Capture the cell that displays the provided text and extract its [x, y] central coordinate. 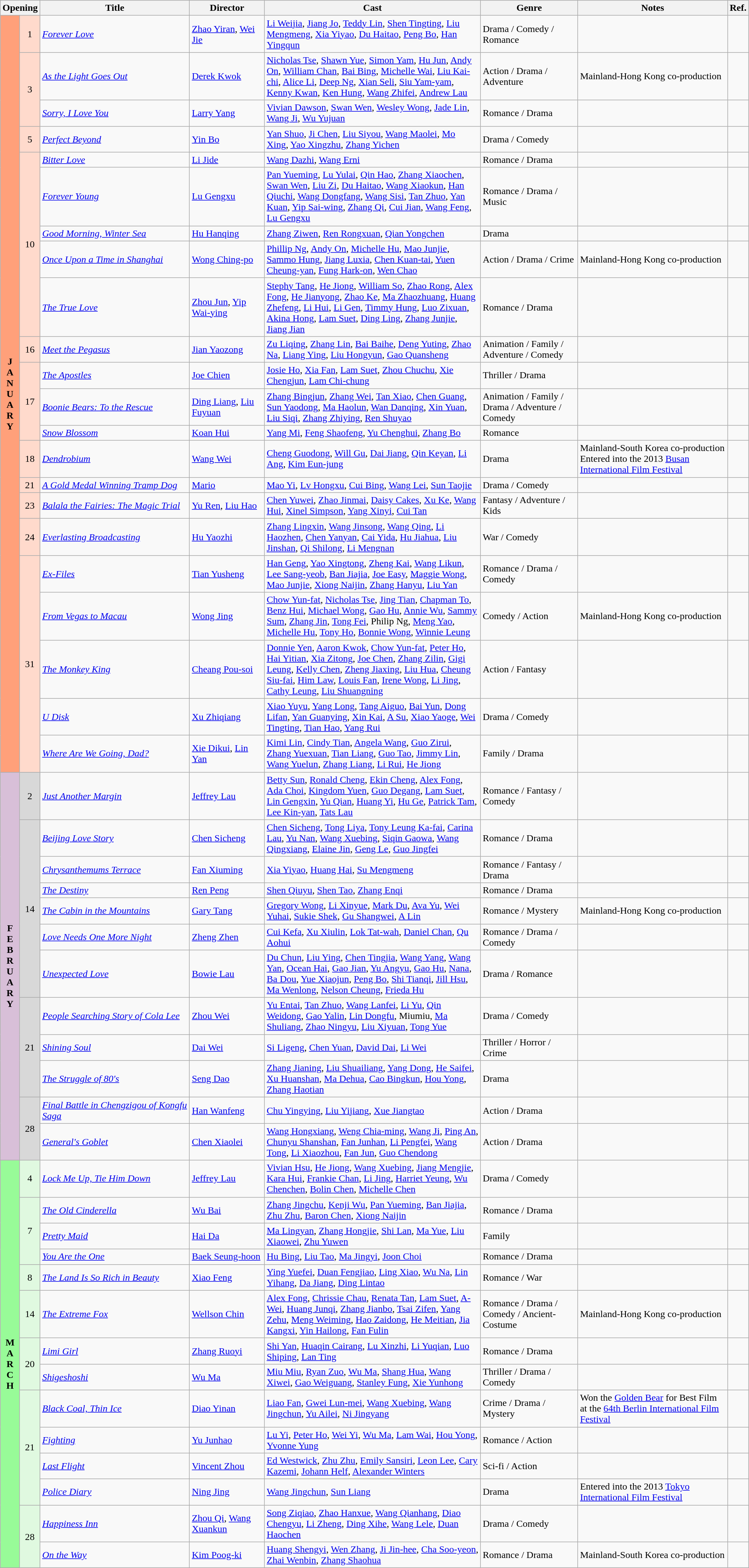
20 [30, 1364]
From Vegas to Macau [115, 616]
18 [30, 459]
Wang Wei [227, 459]
Beijing Love Story [115, 838]
Zhou Jun, Yip Wai-ying [227, 307]
Wu Bai [227, 1210]
Romance / Drama / Comedy / Ancient-Costume [529, 1314]
Mainland-South Korea co-production Entered into the 2013 Busan International Film Festival [653, 459]
Director [227, 8]
Ning Jing [227, 1492]
Chu Yingying, Liu Yijiang, Xue Jiangtao [372, 1110]
Zhang Bingjun, Zhang Wei, Tan Xiao, Chen Guang, Sun Yaodong, Ma Haolun, Wan Danqing, Xin Yuan, Liu Siqi, Zhang Zhiying, Ren Shuyao [372, 407]
2 [30, 796]
Mario [227, 485]
Final Battle in Chengzigou of Kongfu Saga [115, 1110]
Lu Gengxu [227, 197]
Zhang Jingchu, Kenji Wu, Pan Yueming, Ban Jiajia, Zhu Zhu, Baron Chen, Xiong Naijin [372, 1210]
Fan Xiuming [227, 869]
Limi Girl [115, 1351]
31 [30, 664]
Lu Yi, Peter Ho, Wei Yi, Wu Ma, Lam Wai, Hou Yong, Yvonne Yung [372, 1440]
General's Goblet [115, 1142]
Phillip Ng, Andy On, Michelle Hu, Mao Junjie, Sammo Hung, Jiang Luxia, Chen Kuan-tai, Yuen Cheung-yan, Fung Hark-on, Wen Chao [372, 259]
24 [30, 537]
Zhou Wei [227, 1016]
Bowie Lau [227, 974]
Boonie Bears: To the Rescue [115, 407]
Action / Drama / Crime [529, 259]
Mainland-South Korea co-production [653, 1555]
JANUARY [10, 394]
Xia Yiyao, Huang Hai, Su Mengmeng [372, 869]
People Searching Story of Cola Lee [115, 1016]
You Are the One [115, 1257]
Wong Ching-po [227, 259]
Wu Ma [227, 1377]
Yu Ren, Liu Hao [227, 506]
Black Coal, Thin Ice [115, 1408]
Ma Lingyan, Zhang Hongjie, Shi Lan, Ma Yue, Liu Xiaowei, Zhu Yuwen [372, 1236]
The Monkey King [115, 669]
Ren Peng [227, 890]
The Cabin in the Mountains [115, 911]
Snow Blossom [115, 433]
Zhang Jianing, Liu Shuailiang, Yang Dong, He Saifei, Xu Huanshan, Ma Dehua, Cao Bingkun, Hou Yong, Zhang Haotian [372, 1079]
Forever Love [115, 34]
Song Ziqiao, Zhao Hanxue, Wang Qianhang, Diao Chengyu, Li Zheng, Ding Xihe, Wang Lele, Duan Haochen [372, 1524]
Kimi Lin, Cindy Tian, Angela Wang, Guo Zirui, Zhang Yuexuan, Tian Liang, Guo Tao, Jimmy Lin, Wang Yuelun, Zhang Liang, Li Rui, He Jiong [372, 754]
Zu Liqing, Zhang Lin, Bai Baihe, Deng Yuting, Zhao Na, Liang Ying, Liu Hongyun, Gao Quansheng [372, 349]
Pretty Maid [115, 1236]
Jian Yaozong [227, 349]
16 [30, 349]
Han Geng, Yao Xingtong, Zheng Kai, Wang Likun, Lee Sang-yeob, Ban Jiajia, Joe Easy, Maggie Wong, Mao Junjie, Xiong Naijin, Zhang Hanyu, Liu Yan [372, 574]
Hu Yaozhi [227, 537]
Baek Seung-hoon [227, 1257]
Chen Sicheng, Tong Liya, Tony Leung Ka-fai, Carina Lau, Yu Nan, Wang Xuebing, Siqin Gaowa, Wang Qingxiang, Elaine Jin, Geng Le, Guo Jingfei [372, 838]
Chrysanthemums Terrace [115, 869]
Hai Da [227, 1236]
Ding Liang, Liu Fuyuan [227, 407]
Happiness Inn [115, 1524]
Sci-fi / Action [529, 1466]
Zheng Zhen [227, 936]
Drama / Romance [529, 974]
Vivian Hsu, He Jiong, Wang Xuebing, Jiang Mengjie, Kara Hui, Frankie Chan, Li Jing, Harriet Yeung, Wu Chenchen, Bolin Chen, Michelle Chen [372, 1179]
Tian Yusheng [227, 574]
Yan Shuo, Ji Chen, Liu Siyou, Wang Maolei, Mo Xing, Yao Xingzhu, Zhang Yichen [372, 139]
Wang Jingchun, Sun Liang [372, 1492]
Action / Drama / Adventure [529, 76]
Larry Yang [227, 113]
Romance / War [529, 1277]
Zhao Yiran, Wei Jie [227, 34]
War / Comedy [529, 537]
Xiao Yuyu, Yang Long, Tang Aiguo, Bai Yun, Dong Lifan, Yan Guanying, Xin Kai, A Su, Xiao Yaoge, Wei Tingting, Tian Hao, Yang Rui [372, 717]
1 [30, 34]
Fantasy / Adventure / Kids [529, 506]
4 [30, 1179]
Liao Fan, Gwei Lun-mei, Wang Xuebing, Wang Jingchun, Yu Ailei, Ni Jingyang [372, 1408]
Police Diary [115, 1492]
17 [30, 401]
Thriller / Drama [529, 375]
Koan Hui [227, 433]
3 [30, 89]
Chen Xiaolei [227, 1142]
The Struggle of 80's [115, 1079]
Mao Yi, Lv Hongxu, Cui Bing, Wang Lei, Sun Taojie [372, 485]
Cheang Pou-soi [227, 669]
Huang Shengyi, Wen Zhang, Ji Jin-hee, Cha Soo-yeon, Zhai Wenbin, Zhang Shaohua [372, 1555]
Ed Westwick, Zhu Zhu, Emily Sansiri, Leon Lee, Cary Kazemi, Johann Helf, Alexander Winters [372, 1466]
Diao Yinan [227, 1408]
Zhang Ruoyi [227, 1351]
Lock Me Up, Tie Him Down [115, 1179]
Wang Hongxiang, Weng Chia-ming, Wang Ji, Ping An, Chunyu Shanshan, Fan Junhan, Li Pengfei, Wang Tong, Li Xiaozhou, Fan Jun, Guo Chendong [372, 1142]
Love Needs One More Night [115, 936]
Yu Entai, Tan Zhuo, Wang Lanfei, Li Yu, Qin Weidong, Gao Yalin, Lin Dongfu, Miumiu, Ma Shuliang, Zhao Ningyu, Liu Xiyuan, Tong Yue [372, 1016]
Notes [653, 8]
Perfect Beyond [115, 139]
Romance / Mystery [529, 911]
Sorry, I Love You [115, 113]
Zhou Qi, Wang Xuankun [227, 1524]
Unexpected Love [115, 974]
Miu Miu, Ryan Zuo, Wu Ma, Shang Hua, Wang Xiwei, Gao Weiguang, Stanley Fung, Xie Yunhong [372, 1377]
Dendrobium [115, 459]
Ex-Files [115, 574]
10 [30, 244]
Cast [372, 8]
Drama / Comedy / Romance [529, 34]
MARCH [10, 1364]
Yang Mi, Feng Shaofeng, Yu Chenghui, Zhang Bo [372, 433]
Entered into the 2013 Tokyo International Film Festival [653, 1492]
Just Another Margin [115, 796]
7 [30, 1231]
The True Love [115, 307]
5 [30, 139]
Opening [20, 8]
Wong Jing [227, 616]
23 [30, 506]
Shi Yan, Huaqin Cairang, Lu Xinzhi, Li Yuqian, Luo Shiping, Lan Ting [372, 1351]
Once Upon a Time in Shanghai [115, 259]
Good Morning, Winter Sea [115, 233]
Derek Kwok [227, 76]
The Extreme Fox [115, 1314]
Romance / Fantasy / Comedy [529, 796]
Chen Yuwei, Zhao Jinmai, Daisy Cakes, Xu Ke, Wang Hui, Xinel Simpson, Yang Xinyi, Cui Tan [372, 506]
Thriller / Horror / Crime [529, 1048]
Where Are We Going, Dad? [115, 754]
U Disk [115, 717]
Yin Bo [227, 139]
Li Weijia, Jiang Jo, Teddy Lin, Shen Tingting, Liu Mengmeng, Xia Yiyao, Du Haitao, Peng Bo, Han Yingqun [372, 34]
Kim Poog-ki [227, 1555]
Everlasting Broadcasting [115, 537]
Xiao Feng [227, 1277]
Wang Dazhi, Wang Erni [372, 160]
Family / Drama [529, 754]
Romance / Drama / Music [529, 197]
Si Ligeng, Chen Yuan, David Dai, Li Wei [372, 1048]
Crime / Drama / Mystery [529, 1408]
Shining Soul [115, 1048]
Animation / Family / Drama / Adventure / Comedy [529, 407]
Animation / Family / Adventure / Comedy [529, 349]
Comedy / Action [529, 616]
Vivian Dawson, Swan Wen, Wesley Wong, Jade Lin, Wang Ji, Wu Yujuan [372, 113]
Xu Zhiqiang [227, 717]
Genre [529, 8]
Joe Chien [227, 375]
The Apostles [115, 375]
Shigeshoshi [115, 1377]
Xie Dikui, Lin Yan [227, 754]
8 [30, 1277]
Title [115, 8]
Chen Sicheng [227, 838]
A Gold Medal Winning Tramp Dog [115, 485]
Li Jide [227, 160]
Forever Young [115, 197]
The Old Cinderella [115, 1210]
Romance / Fantasy / Drama [529, 869]
Family [529, 1236]
As the Light Goes Out [115, 76]
FEBRUARY [10, 966]
Han Wanfeng [227, 1110]
Thriller / Drama / Comedy [529, 1377]
Seng Dao [227, 1079]
Ref. [738, 8]
Won the Golden Bear for Best Film at the 64th Berlin International Film Festival [653, 1408]
On the Way [115, 1555]
The Land Is So Rich in Beauty [115, 1277]
Yu Junhao [227, 1440]
Wellson Chin [227, 1314]
Last Flight [115, 1466]
Romance [529, 433]
Zhang Ziwen, Ren Rongxuan, Qian Yongchen [372, 233]
Fighting [115, 1440]
Romance / Action [529, 1440]
Bitter Love [115, 160]
Vincent Zhou [227, 1466]
Action / Fantasy [529, 669]
Dai Wei [227, 1048]
Balala the Fairies: The Magic Trial [115, 506]
Gregory Wong, Li Xinyue, Mark Du, Ava Yu, Wei Yuhai, Sukie Shek, Gu Shangwei, A Lin [372, 911]
Meet the Pegasus [115, 349]
Cheng Guodong, Will Gu, Dai Jiang, Qin Keyan, Li Ang, Kim Eun-jung [372, 459]
Shen Qiuyu, Shen Tao, Zhang Enqi [372, 890]
Ying Yuefei, Duan Fengjiao, Ling Xiao, Wu Na, Lin Yihang, Da Jiang, Ding Lintao [372, 1277]
The Destiny [115, 890]
Hu Bing, Liu Tao, Ma Jingyi, Joon Choi [372, 1257]
Gary Tang [227, 911]
Hu Hanqing [227, 233]
Zhang Lingxin, Wang Jinsong, Wang Qing, Li Haozhen, Chen Yanyan, Cai Yida, Hu Jiahua, Liu Jinshan, Qi Shilong, Li Mengnan [372, 537]
Cui Kefa, Xu Xiulin, Lok Tat-wah, Daniel Chan, Qu Aohui [372, 936]
Josie Ho, Xia Fan, Lam Suet, Zhou Chuchu, Xie Chengjun, Lam Chi-chung [372, 375]
